Locate the cell with the specified text and output its (x, y) center coordinate. 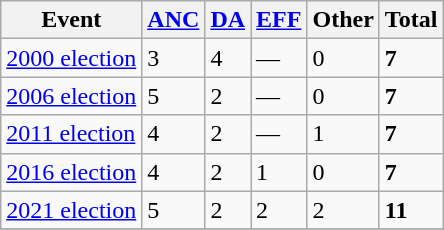
2006 election (72, 96)
2021 election (72, 210)
Event (72, 20)
3 (174, 58)
11 (411, 210)
2000 election (72, 58)
EFF (279, 20)
2011 election (72, 134)
Total (411, 20)
ANC (174, 20)
Other (343, 20)
2016 election (72, 172)
DA (228, 20)
